Output the [X, Y] coordinate of the center of the cell containing the given text.  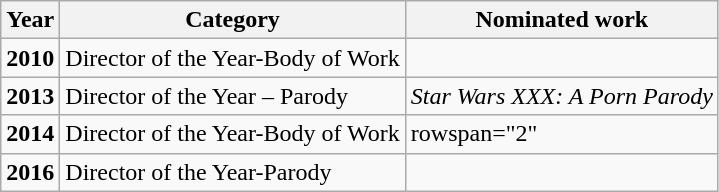
2013 [30, 96]
2010 [30, 58]
2014 [30, 134]
Year [30, 20]
Star Wars XXX: A Porn Parody [562, 96]
rowspan="2" [562, 134]
Nominated work [562, 20]
Director of the Year-Parody [232, 172]
Director of the Year – Parody [232, 96]
2016 [30, 172]
Category [232, 20]
